Locate the cell with the specified text and output its (x, y) center coordinate. 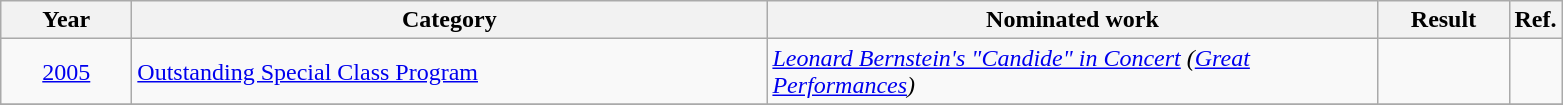
Year (66, 20)
Leonard Bernstein's "Candide" in Concert (Great Performances) (1072, 72)
Ref. (1536, 20)
Category (450, 20)
2005 (66, 72)
Result (1444, 20)
Nominated work (1072, 20)
Outstanding Special Class Program (450, 72)
